Search for the cell housing the specified text and yield its (x, y) center coordinate. 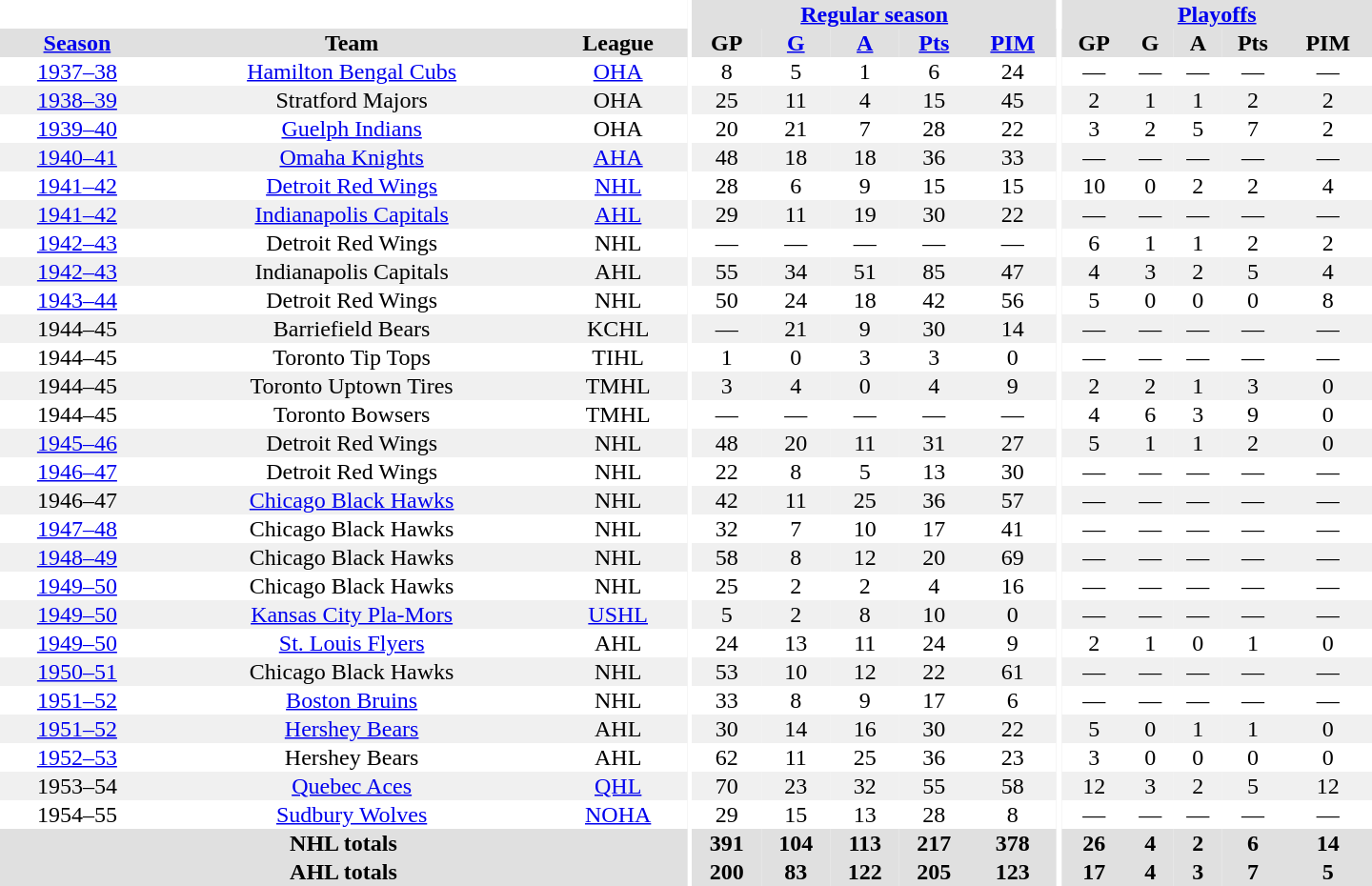
Barriefield Bears (353, 329)
St. Louis Flyers (353, 643)
1948–49 (77, 557)
TIHL (617, 357)
83 (797, 872)
53 (726, 672)
27 (1013, 443)
50 (726, 300)
NHL totals (343, 843)
AHL totals (343, 872)
Kansas City Pla-Mors (353, 614)
47 (1013, 272)
217 (934, 843)
AHA (617, 157)
Playoffs (1217, 14)
NOHA (617, 815)
Sudbury Wolves (353, 815)
Boston Bruins (353, 700)
Regular season (874, 14)
Stratford Majors (353, 100)
123 (1013, 872)
1938–39 (77, 100)
200 (726, 872)
378 (1013, 843)
Guelph Indians (353, 129)
1953–54 (77, 786)
League (617, 43)
205 (934, 872)
Team (353, 43)
Toronto Bowsers (353, 414)
1945–46 (77, 443)
USHL (617, 614)
1950–51 (77, 672)
1939–40 (77, 129)
122 (865, 872)
31 (934, 443)
113 (865, 843)
69 (1013, 557)
Quebec Aces (353, 786)
1947–48 (77, 529)
45 (1013, 100)
391 (726, 843)
104 (797, 843)
Toronto Tip Tops (353, 357)
56 (1013, 300)
Toronto Uptown Tires (353, 386)
26 (1094, 843)
19 (865, 214)
85 (934, 272)
1954–55 (77, 815)
34 (797, 272)
Hamilton Bengal Cubs (353, 71)
Omaha Knights (353, 157)
1943–44 (77, 300)
1952–53 (77, 757)
51 (865, 272)
70 (726, 786)
61 (1013, 672)
QHL (617, 786)
1940–41 (77, 157)
41 (1013, 529)
57 (1013, 500)
KCHL (617, 329)
62 (726, 757)
Season (77, 43)
1937–38 (77, 71)
